Extract the (x, y) coordinate from the center of the cell holding the provided text.  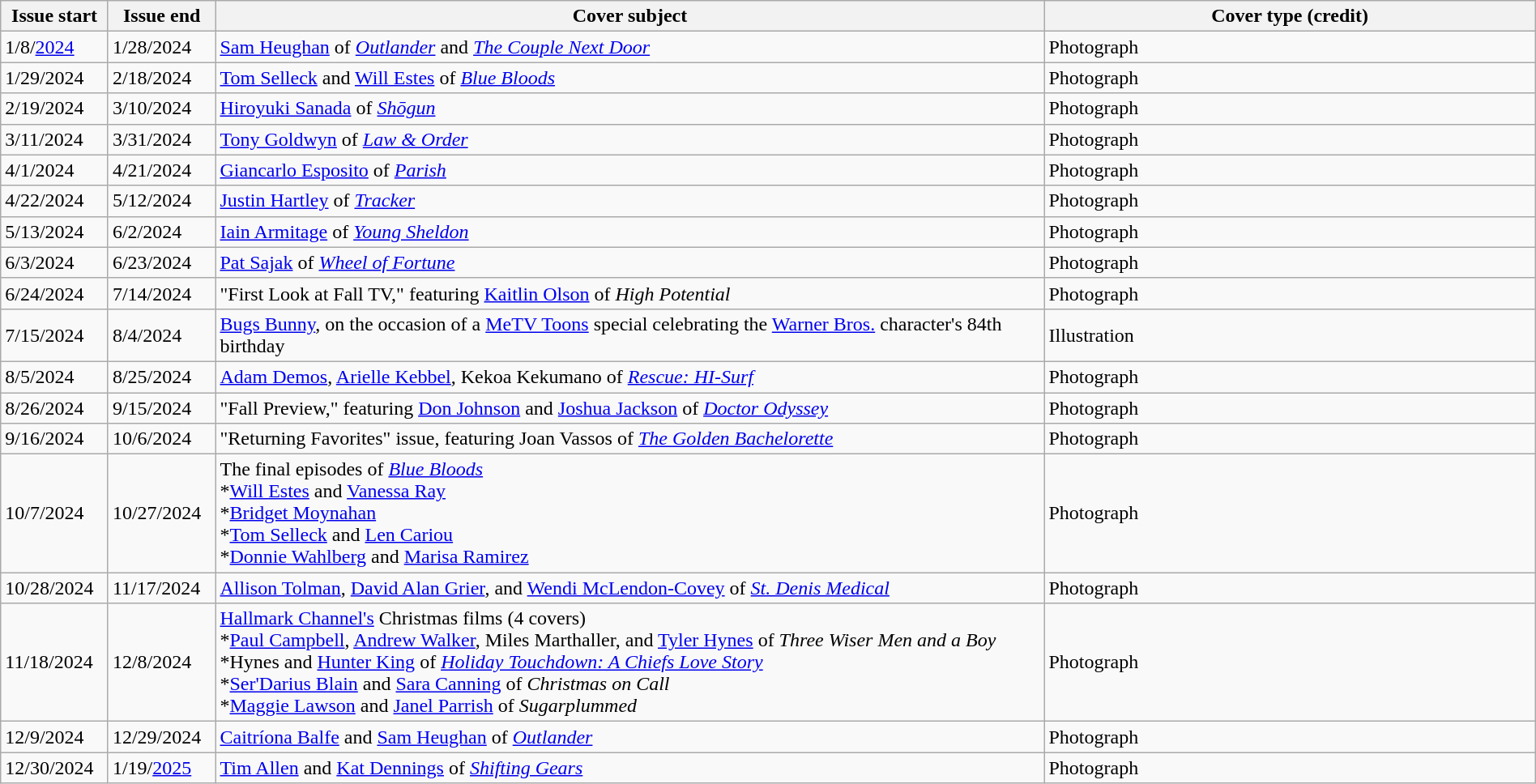
6/3/2024 (55, 262)
7/15/2024 (55, 335)
8/26/2024 (55, 407)
3/11/2024 (55, 139)
4/1/2024 (55, 170)
5/12/2024 (162, 201)
1/28/2024 (162, 47)
Tom Selleck and Will Estes of Blue Bloods (630, 78)
Allison Tolman, David Alan Grier, and Wendi McLendon-Covey of St. Denis Medical (630, 588)
The final episodes of Blue Bloods *Will Estes and Vanessa Ray*Bridget Moynahan*Tom Selleck and Len Cariou*Donnie Wahlberg and Marisa Ramirez (630, 513)
"Returning Favorites" issue, featuring Joan Vassos of The Golden Bachelorette (630, 439)
7/14/2024 (162, 293)
8/5/2024 (55, 377)
Tim Allen and Kat Dennings of Shifting Gears (630, 768)
Iain Armitage of Young Sheldon (630, 232)
Cover type (credit) (1290, 16)
Illustration (1290, 335)
3/31/2024 (162, 139)
Bugs Bunny, on the occasion of a MeTV Toons special celebrating the Warner Bros. character's 84th birthday (630, 335)
4/22/2024 (55, 201)
6/23/2024 (162, 262)
12/29/2024 (162, 737)
4/21/2024 (162, 170)
10/7/2024 (55, 513)
6/2/2024 (162, 232)
11/18/2024 (55, 663)
12/8/2024 (162, 663)
10/27/2024 (162, 513)
8/25/2024 (162, 377)
11/17/2024 (162, 588)
"Fall Preview," featuring Don Johnson and Joshua Jackson of Doctor Odyssey (630, 407)
10/6/2024 (162, 439)
Caitríona Balfe and Sam Heughan of Outlander (630, 737)
2/19/2024 (55, 109)
10/28/2024 (55, 588)
9/16/2024 (55, 439)
Cover subject (630, 16)
Issue start (55, 16)
Pat Sajak of Wheel of Fortune (630, 262)
Issue end (162, 16)
1/29/2024 (55, 78)
Tony Goldwyn of Law & Order (630, 139)
"First Look at Fall TV," featuring Kaitlin Olson of High Potential (630, 293)
6/24/2024 (55, 293)
1/8/2024 (55, 47)
12/30/2024 (55, 768)
12/9/2024 (55, 737)
1/19/2025 (162, 768)
Adam Demos, Arielle Kebbel, Kekoa Kekumano of Rescue: HI-Surf (630, 377)
Hiroyuki Sanada of Shōgun (630, 109)
Sam Heughan of Outlander and The Couple Next Door (630, 47)
2/18/2024 (162, 78)
3/10/2024 (162, 109)
8/4/2024 (162, 335)
Justin Hartley of Tracker (630, 201)
5/13/2024 (55, 232)
9/15/2024 (162, 407)
Giancarlo Esposito of Parish (630, 170)
